From the cell containing the given text, extract its center point as [x, y] coordinate. 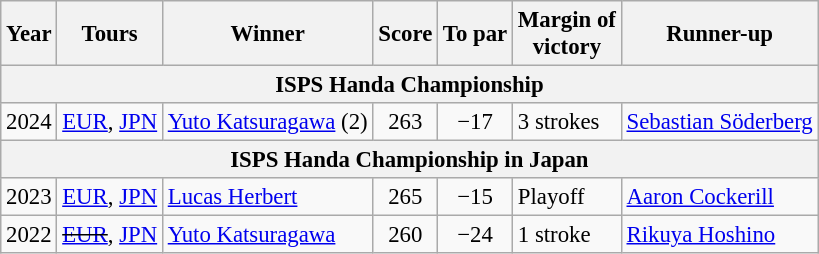
Yuto Katsuragawa (2) [268, 122]
−24 [476, 235]
ISPS Handa Championship in Japan [410, 160]
−15 [476, 197]
Winner [268, 34]
1 stroke [568, 235]
Yuto Katsuragawa [268, 235]
Aaron Cockerill [720, 197]
−17 [476, 122]
Lucas Herbert [268, 197]
To par [476, 34]
260 [406, 235]
2024 [29, 122]
Rikuya Hoshino [720, 235]
ISPS Handa Championship [410, 85]
265 [406, 197]
Year [29, 34]
Playoff [568, 197]
263 [406, 122]
Sebastian Söderberg [720, 122]
2022 [29, 235]
Score [406, 34]
2023 [29, 197]
3 strokes [568, 122]
Runner-up [720, 34]
Tours [110, 34]
Margin ofvictory [568, 34]
